Capture the cell that displays the provided text and extract its [X, Y] central coordinate. 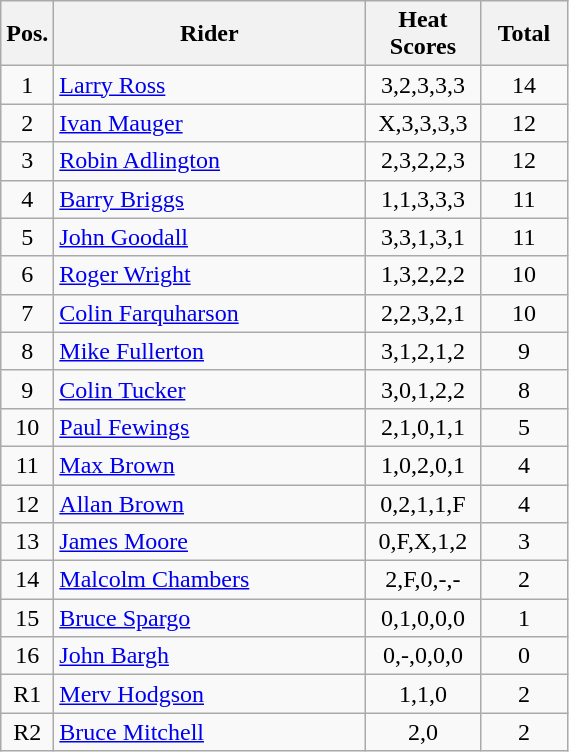
Merv Hodgson [210, 694]
John Goodall [210, 237]
0,F,X,1,2 [423, 542]
2,2,3,2,1 [423, 313]
Colin Tucker [210, 389]
James Moore [210, 542]
Max Brown [210, 465]
Paul Fewings [210, 427]
15 [28, 618]
Allan Brown [210, 503]
Barry Briggs [210, 199]
Rider [210, 34]
0,1,0,0,0 [423, 618]
1,1,0 [423, 694]
Colin Farquharson [210, 313]
13 [28, 542]
1,0,2,0,1 [423, 465]
3,3,1,3,1 [423, 237]
Mike Fullerton [210, 351]
2,3,2,2,3 [423, 161]
1,3,2,2,2 [423, 275]
Larry Ross [210, 85]
3,0,1,2,2 [423, 389]
Malcolm Chambers [210, 580]
Bruce Spargo [210, 618]
6 [28, 275]
2,0 [423, 732]
1,1,3,3,3 [423, 199]
Ivan Mauger [210, 123]
R2 [28, 732]
7 [28, 313]
0 [524, 656]
Robin Adlington [210, 161]
Total [524, 34]
Heat Scores [423, 34]
2,F,0,-,- [423, 580]
0,-,0,0,0 [423, 656]
X,3,3,3,3 [423, 123]
3,2,3,3,3 [423, 85]
Roger Wright [210, 275]
2,1,0,1,1 [423, 427]
16 [28, 656]
R1 [28, 694]
3,1,2,1,2 [423, 351]
John Bargh [210, 656]
Bruce Mitchell [210, 732]
0,2,1,1,F [423, 503]
Pos. [28, 34]
